Determine the [x, y] coordinate at the center of the cell enclosing the given text.  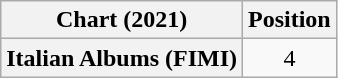
Italian Albums (FIMI) [122, 58]
Chart (2021) [122, 20]
Position [290, 20]
4 [290, 58]
